From the cell containing the given text, extract its center point as (X, Y) coordinate. 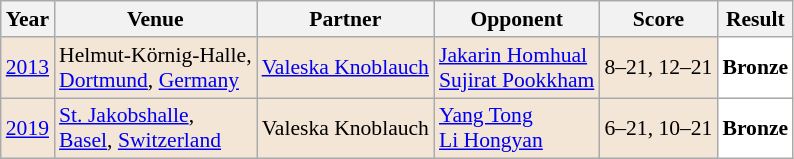
Year (28, 19)
Venue (156, 19)
Helmut-Körnig-Halle,Dortmund, Germany (156, 68)
Yang Tong Li Hongyan (516, 128)
2019 (28, 128)
Score (658, 19)
St. Jakobshalle,Basel, Switzerland (156, 128)
Partner (346, 19)
6–21, 10–21 (658, 128)
8–21, 12–21 (658, 68)
Jakarin Homhual Sujirat Pookkham (516, 68)
2013 (28, 68)
Result (755, 19)
Opponent (516, 19)
